Output the [X, Y] coordinate of the center of the cell containing the given text.  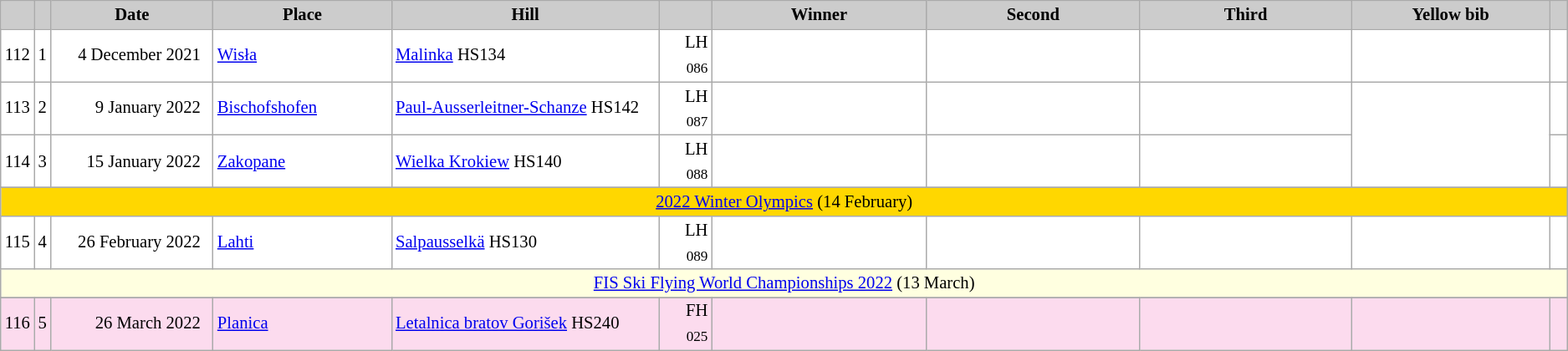
15 January 2022 [132, 160]
114 [18, 160]
Yellow bib [1450, 14]
113 [18, 109]
112 [18, 55]
Hill [525, 14]
FIS Ski Flying World Championships 2022 (13 March) [784, 283]
Winner [819, 14]
Place [303, 14]
Third [1246, 14]
116 [18, 323]
Wisła [303, 55]
Letalnica bratov Gorišek HS240 [525, 323]
9 January 2022 [132, 109]
26 February 2022 [132, 242]
Second [1034, 14]
115 [18, 242]
2 [43, 109]
2022 Winter Olympics (14 February) [784, 201]
4 December 2021 [132, 55]
5 [43, 323]
LH 089 [686, 242]
LH 086 [686, 55]
Planica [303, 323]
LH 088 [686, 160]
Date [132, 14]
Wielka Krokiew HS140 [525, 160]
Bischofshofen [303, 109]
Lahti [303, 242]
1 [43, 55]
Salpausselkä HS130 [525, 242]
Paul-Ausserleitner-Schanze HS142 [525, 109]
LH 087 [686, 109]
Zakopane [303, 160]
Malinka HS134 [525, 55]
4 [43, 242]
3 [43, 160]
26 March 2022 [132, 323]
FH 025 [686, 323]
